Detect which cell encompasses the target text, then output its [x, y] center coordinate. 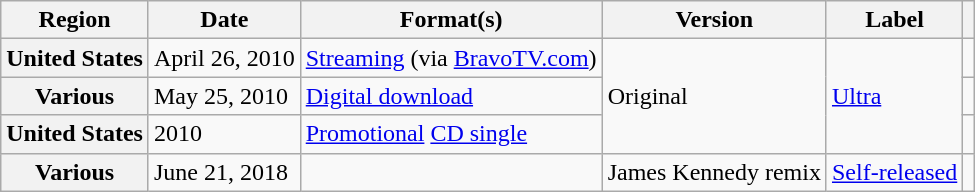
Promotional CD single [451, 134]
Original [714, 96]
Date [224, 20]
Region [75, 20]
Label [894, 20]
April 26, 2010 [224, 58]
Digital download [451, 96]
June 21, 2018 [224, 172]
Self-released [894, 172]
Streaming (via BravoTV.com) [451, 58]
James Kennedy remix [714, 172]
Ultra [894, 96]
2010 [224, 134]
May 25, 2010 [224, 96]
Format(s) [451, 20]
Version [714, 20]
